Find where the given text appears and provide that cell's center as (X, Y) coordinate. 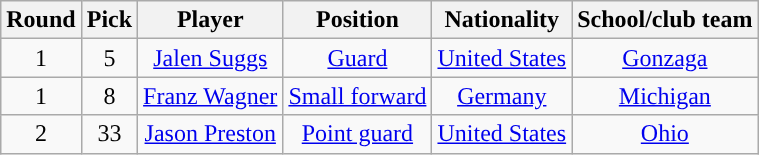
School/club team (665, 20)
5 (109, 58)
Ohio (665, 134)
Round (41, 20)
Michigan (665, 96)
Franz Wagner (210, 96)
Pick (109, 20)
Small forward (358, 96)
Jason Preston (210, 134)
Gonzaga (665, 58)
Guard (358, 58)
Position (358, 20)
Germany (502, 96)
33 (109, 134)
8 (109, 96)
Point guard (358, 134)
2 (41, 134)
Player (210, 20)
Jalen Suggs (210, 58)
Nationality (502, 20)
